Output the [X, Y] coordinate of the center of the cell containing the given text.  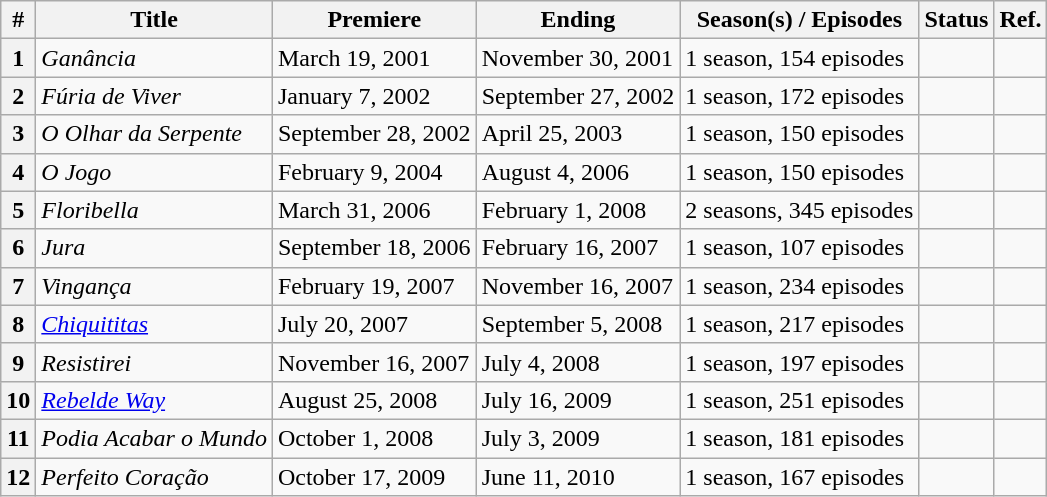
6 [18, 248]
1 season, 172 episodes [800, 96]
10 [18, 400]
July 4, 2008 [578, 362]
Ganância [154, 58]
1 season, 217 episodes [800, 324]
Perfeito Coração [154, 477]
Fúria de Viver [154, 96]
August 25, 2008 [374, 400]
March 31, 2006 [374, 210]
Floribella [154, 210]
July 3, 2009 [578, 438]
1 season, 181 episodes [800, 438]
9 [18, 362]
Ref. [1020, 20]
8 [18, 324]
Title [154, 20]
Premiere [374, 20]
Resistirei [154, 362]
Vingança [154, 286]
November 30, 2001 [578, 58]
Podia Acabar o Mundo [154, 438]
1 [18, 58]
O Olhar da Serpente [154, 134]
4 [18, 172]
11 [18, 438]
2 [18, 96]
Ending [578, 20]
January 7, 2002 [374, 96]
1 season, 154 episodes [800, 58]
February 19, 2007 [374, 286]
1 season, 197 episodes [800, 362]
February 1, 2008 [578, 210]
# [18, 20]
Season(s) / Episodes [800, 20]
March 19, 2001 [374, 58]
October 1, 2008 [374, 438]
O Jogo [154, 172]
September 27, 2002 [578, 96]
Chiquititas [154, 324]
1 season, 251 episodes [800, 400]
September 28, 2002 [374, 134]
Status [956, 20]
7 [18, 286]
February 16, 2007 [578, 248]
June 11, 2010 [578, 477]
2 seasons, 345 episodes [800, 210]
1 season, 107 episodes [800, 248]
Rebelde Way [154, 400]
July 20, 2007 [374, 324]
5 [18, 210]
October 17, 2009 [374, 477]
April 25, 2003 [578, 134]
1 season, 234 episodes [800, 286]
3 [18, 134]
September 18, 2006 [374, 248]
August 4, 2006 [578, 172]
July 16, 2009 [578, 400]
September 5, 2008 [578, 324]
1 season, 167 episodes [800, 477]
Jura [154, 248]
12 [18, 477]
February 9, 2004 [374, 172]
